Output the [x, y] coordinate of the center of the cell containing the given text.  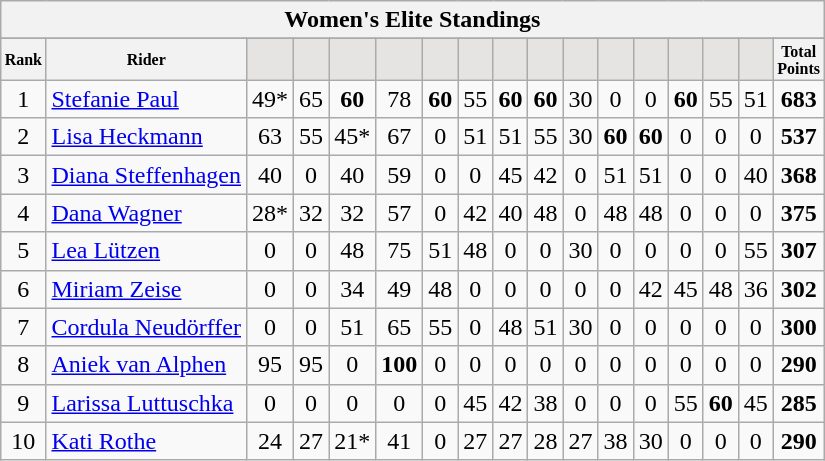
Rider [146, 60]
Women's Elite Standings [412, 20]
Aniek van Alphen [146, 365]
Miriam Zeise [146, 289]
Cordula Neudörffer [146, 327]
67 [400, 137]
307 [798, 251]
537 [798, 137]
9 [24, 403]
375 [798, 213]
Larissa Luttuschka [146, 403]
41 [400, 441]
10 [24, 441]
Lea Lützen [146, 251]
TotalPoints [798, 60]
34 [352, 289]
683 [798, 99]
300 [798, 327]
75 [400, 251]
6 [24, 289]
4 [24, 213]
302 [798, 289]
59 [400, 175]
368 [798, 175]
7 [24, 327]
21* [352, 441]
1 [24, 99]
45* [352, 137]
5 [24, 251]
Rank [24, 60]
Diana Steffenhagen [146, 175]
78 [400, 99]
Stefanie Paul [146, 99]
28* [270, 213]
49* [270, 99]
57 [400, 213]
24 [270, 441]
Dana Wagner [146, 213]
100 [400, 365]
3 [24, 175]
28 [546, 441]
2 [24, 137]
8 [24, 365]
Lisa Heckmann [146, 137]
36 [756, 289]
63 [270, 137]
Kati Rothe [146, 441]
285 [798, 403]
49 [400, 289]
